Provide the [x, y] coordinate of the cell's center where the given text is located.  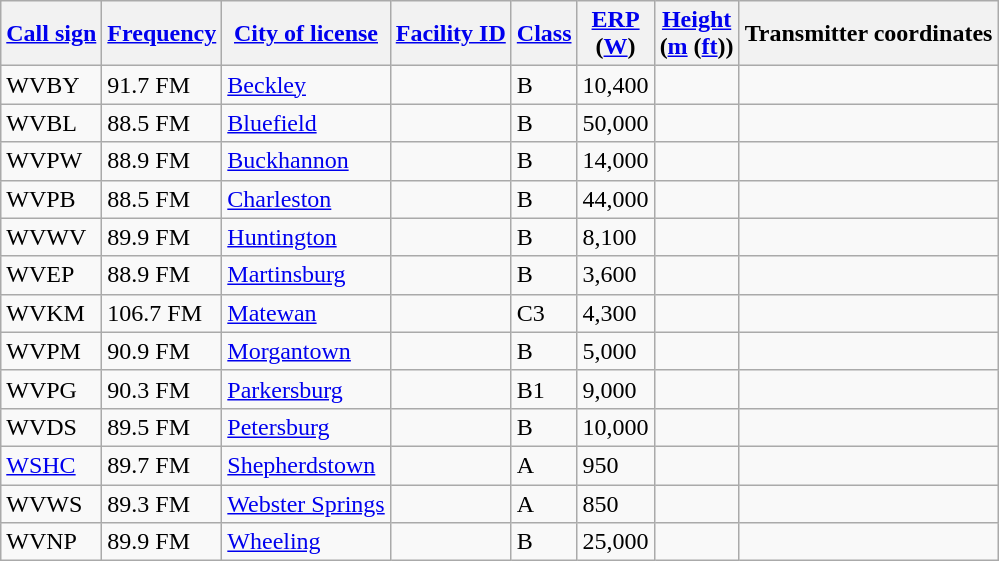
ERP(W) [616, 34]
Matewan [306, 313]
Morgantown [306, 351]
WVNP [52, 542]
WVEP [52, 275]
WVBL [52, 123]
WVKM [52, 313]
44,000 [616, 199]
Frequency [162, 34]
10,000 [616, 427]
91.7 FM [162, 85]
8,100 [616, 237]
WVPM [52, 351]
WVWV [52, 237]
C3 [544, 313]
City of license [306, 34]
Martinsburg [306, 275]
WSHC [52, 465]
10,400 [616, 85]
90.9 FM [162, 351]
Facility ID [450, 34]
Beckley [306, 85]
89.7 FM [162, 465]
Bluefield [306, 123]
Buckhannon [306, 161]
Huntington [306, 237]
Class [544, 34]
89.3 FM [162, 503]
Parkersburg [306, 389]
Webster Springs [306, 503]
WVPW [52, 161]
Petersburg [306, 427]
Wheeling [306, 542]
89.5 FM [162, 427]
4,300 [616, 313]
Call sign [52, 34]
Height(m (ft)) [696, 34]
Charleston [306, 199]
Shepherdstown [306, 465]
25,000 [616, 542]
WVPB [52, 199]
WVWS [52, 503]
3,600 [616, 275]
B1 [544, 389]
14,000 [616, 161]
950 [616, 465]
WVBY [52, 85]
WVDS [52, 427]
WVPG [52, 389]
50,000 [616, 123]
850 [616, 503]
106.7 FM [162, 313]
5,000 [616, 351]
Transmitter coordinates [868, 34]
90.3 FM [162, 389]
9,000 [616, 389]
